Return [X, Y] of the center of cell containing provided text 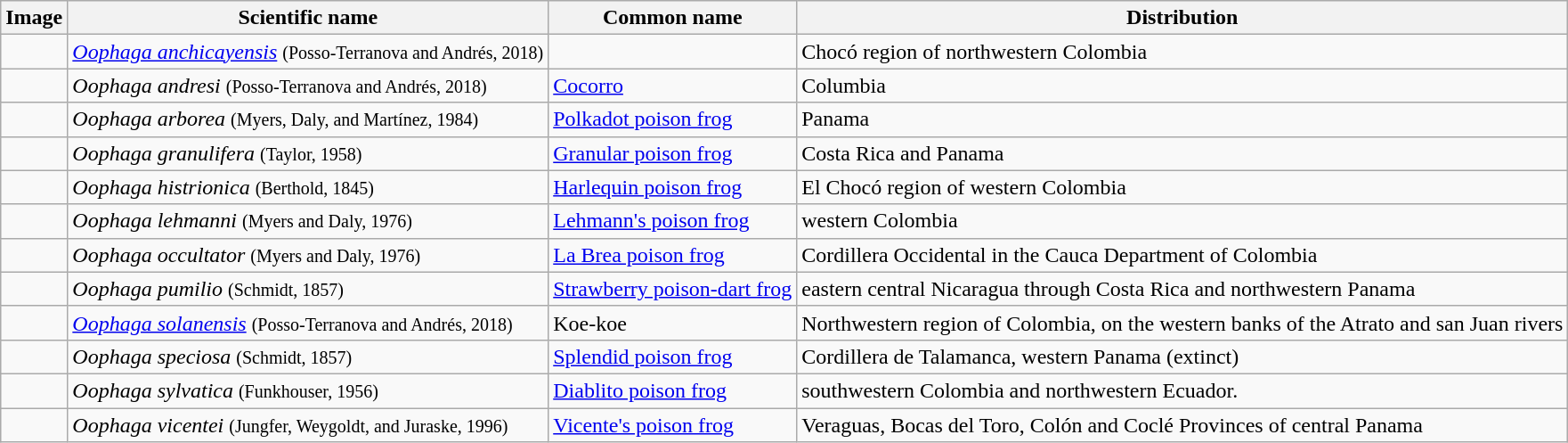
western Colombia [1182, 221]
Oophaga andresi (Posso-Terranova and Andrés, 2018) [308, 86]
Granular poison frog [673, 153]
Northwestern region of Colombia, on the western banks of the Atrato and san Juan rivers [1182, 323]
Oophaga pumilio (Schmidt, 1857) [308, 289]
Distribution [1182, 18]
Oophaga sylvatica (Funkhouser, 1956) [308, 390]
Oophaga anchicayensis (Posso-Terranova and Andrés, 2018) [308, 52]
eastern central Nicaragua through Costa Rica and northwestern Panama [1182, 289]
Oophaga occultator (Myers and Daly, 1976) [308, 255]
Chocó region of northwestern Colombia [1182, 52]
Common name [673, 18]
Cocorro [673, 86]
Oophaga speciosa (Schmidt, 1857) [308, 357]
Oophaga vicentei (Jungfer, Weygoldt, and Juraske, 1996) [308, 425]
La Brea poison frog [673, 255]
Panama [1182, 119]
Harlequin poison frog [673, 187]
Strawberry poison-dart frog [673, 289]
Splendid poison frog [673, 357]
southwestern Colombia and northwestern Ecuador. [1182, 390]
Image [34, 18]
Cordillera de Talamanca, western Panama (extinct) [1182, 357]
Oophaga histrionica (Berthold, 1845) [308, 187]
Lehmann's poison frog [673, 221]
Koe-koe [673, 323]
Costa Rica and Panama [1182, 153]
Polkadot poison frog [673, 119]
Diablito poison frog [673, 390]
El Chocó region of western Colombia [1182, 187]
Oophaga granulifera (Taylor, 1958) [308, 153]
Cordillera Occidental in the Cauca Department of Colombia [1182, 255]
Oophaga solanensis (Posso-Terranova and Andrés, 2018) [308, 323]
Vicente's poison frog [673, 425]
Oophaga lehmanni (Myers and Daly, 1976) [308, 221]
Columbia [1182, 86]
Scientific name [308, 18]
Veraguas, Bocas del Toro, Colón and Coclé Provinces of central Panama [1182, 425]
Oophaga arborea (Myers, Daly, and Martínez, 1984) [308, 119]
